Scan for the cell matching the given text and deliver its [X, Y] coordinate at center. 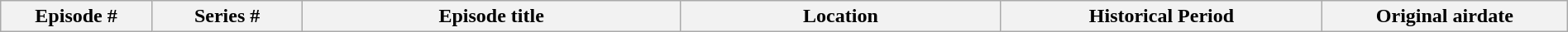
Original airdate [1444, 16]
Episode # [76, 16]
Location [840, 16]
Series # [227, 16]
Episode title [491, 16]
Historical Period [1161, 16]
